Output the [x, y] coordinate of the center of the cell containing the given text.  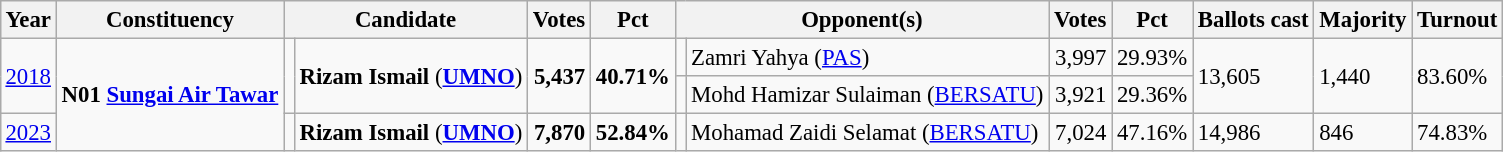
7,024 [1080, 133]
3,997 [1080, 57]
3,921 [1080, 95]
29.36% [1152, 95]
52.84% [632, 133]
Turnout [1458, 20]
29.93% [1152, 57]
7,870 [560, 133]
5,437 [560, 76]
Constituency [170, 20]
Zamri Yahya (PAS) [868, 57]
14,986 [1252, 133]
Mohd Hamizar Sulaiman (BERSATU) [868, 95]
2023 [28, 133]
N01 Sungai Air Tawar [170, 94]
2018 [28, 76]
Candidate [406, 20]
13,605 [1252, 76]
Majority [1363, 20]
1,440 [1363, 76]
846 [1363, 133]
Opponent(s) [862, 20]
Year [28, 20]
40.71% [632, 76]
83.60% [1458, 76]
74.83% [1458, 133]
47.16% [1152, 133]
Ballots cast [1252, 20]
Mohamad Zaidi Selamat (BERSATU) [868, 133]
